Return [x, y] of the center of cell containing provided text 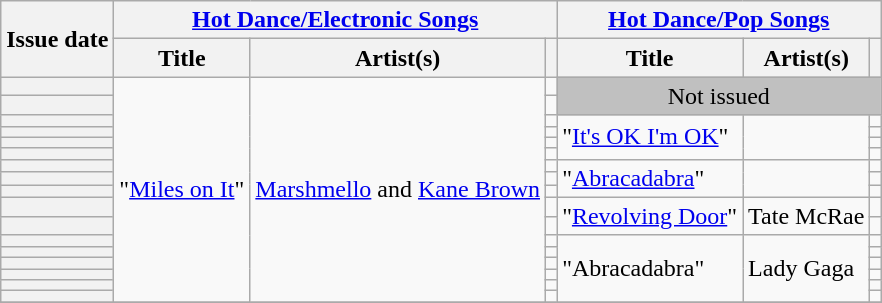
Issue date [58, 39]
Not issued [719, 96]
Lady Gaga [806, 268]
"Miles on It" [182, 190]
Hot Dance/Pop Songs [719, 20]
Tate McRae [806, 216]
"Revolving Door" [650, 216]
Marshmello and Kane Brown [398, 190]
Hot Dance/Electronic Songs [336, 20]
"It's OK I'm OK" [650, 137]
